Identify which cell holds the provided text, then report its (x, y) central coordinate. 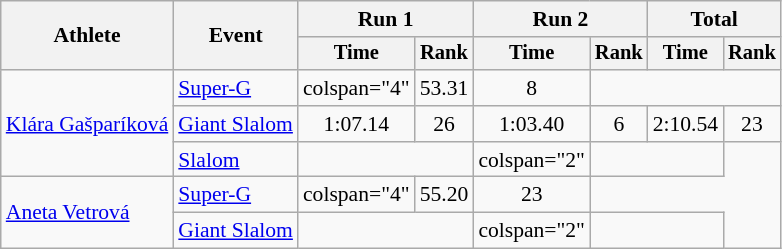
Run 1 (386, 19)
53.31 (444, 88)
Aneta Vetrová (88, 212)
Event (236, 36)
1:07.14 (356, 124)
8 (532, 88)
6 (619, 124)
Athlete (88, 36)
26 (444, 124)
Total (714, 19)
Slalom (236, 160)
1:03.40 (532, 124)
55.20 (444, 195)
Run 2 (560, 19)
Klára Gašparíková (88, 124)
2:10.54 (686, 124)
